Extract the (X, Y) coordinate from the center of the cell holding the provided text.  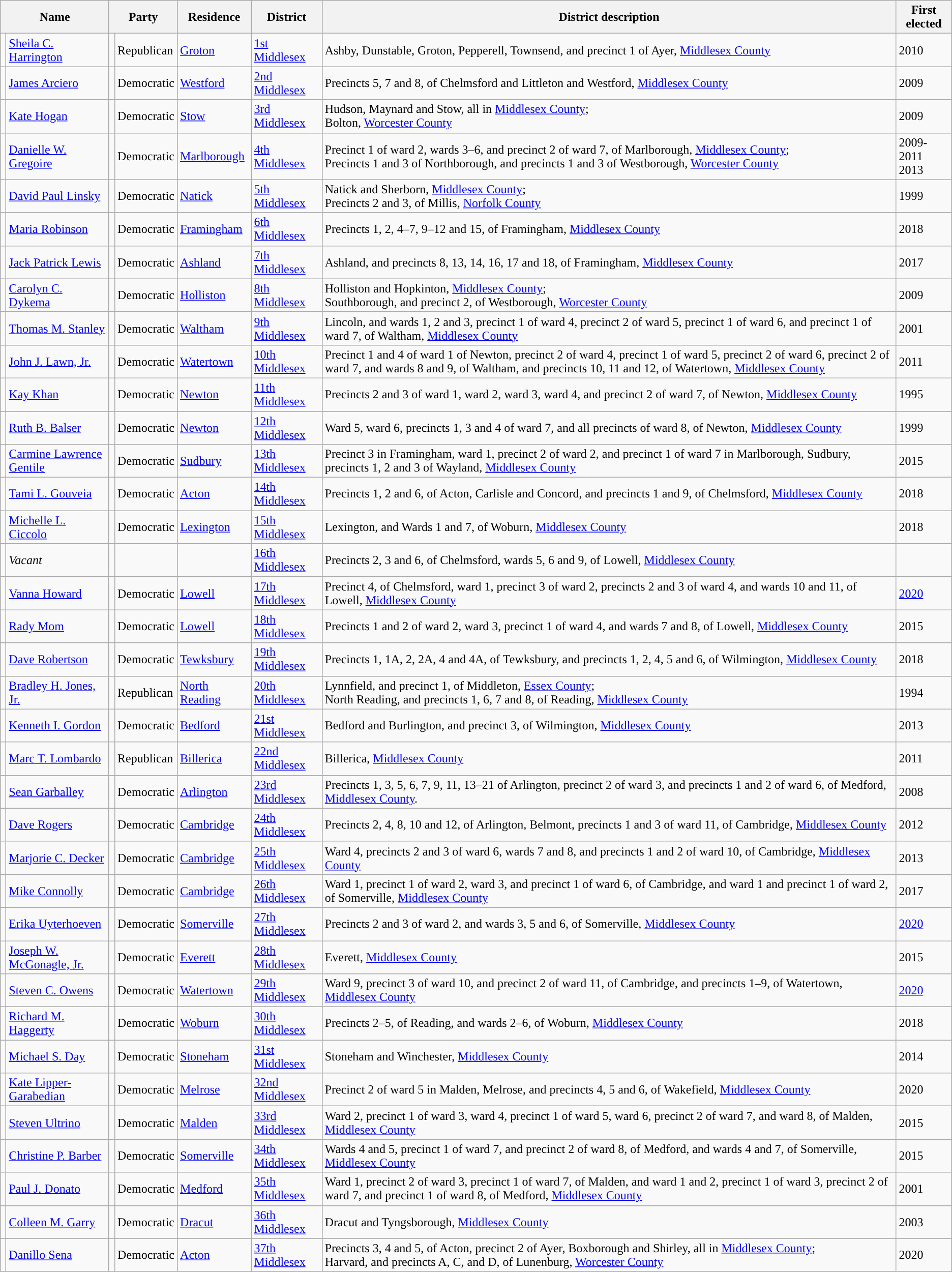
36th Middlesex (287, 1222)
James Arciero (58, 83)
2014 (924, 1057)
Residence (215, 17)
Billerica, Middlesex County (609, 759)
Marjorie C. Decker (58, 857)
Sudbury (215, 461)
Ruth B. Balser (58, 427)
2008 (924, 791)
27th Middlesex (287, 924)
Steven Ultrino (58, 1123)
Carolyn C. Dykema (58, 295)
Carmine Lawrence Gentile (58, 461)
Tewksbury (215, 659)
31st Middlesex (287, 1057)
3rd Middlesex (287, 116)
Natick and Sherborn, Middlesex County;Precincts 2 and 3, of Millis, Norfolk County (609, 196)
Kay Khan (58, 395)
Tami L. Gouveia (58, 494)
Everett, Middlesex County (609, 957)
Wards 4 and 5, precinct 1 of ward 7, and precinct 2 of ward 8, of Medford, and wards 4 and 7, of Somerville, Middlesex County (609, 1156)
Kenneth I. Gordon (58, 725)
Precincts 5, 7 and 8, of Chelmsford and Littleton and Westford, Middlesex County (609, 83)
Stoneham (215, 1057)
20th Middlesex (287, 693)
Melrose (215, 1089)
2010 (924, 50)
Marlborough (215, 156)
Paul J. Donato (58, 1189)
19th Middlesex (287, 659)
8th Middlesex (287, 295)
Sheila C. Harrington (58, 50)
Precinct 4, of Chelmsford, ward 1, precinct 3 of ward 2, precincts 2 and 3 of ward 4, and wards 10 and 11, of Lowell, Middlesex County (609, 593)
Lexington, and Wards 1 and 7, of Woburn, Middlesex County (609, 527)
Precincts 1 and 2 of ward 2, ward 3, precinct 1 of ward 4, and wards 7 and 8, of Lowell, Middlesex County (609, 627)
1st Middlesex (287, 50)
13th Middlesex (287, 461)
Kate Hogan (58, 116)
Everett (215, 957)
Name (55, 17)
30th Middlesex (287, 1023)
Dracut (215, 1222)
28th Middlesex (287, 957)
35th Middlesex (287, 1189)
22nd Middlesex (287, 759)
Thomas M. Stanley (58, 329)
4th Middlesex (287, 156)
Vacant (58, 560)
Colleen M. Garry (58, 1222)
Precincts 1, 2 and 6, of Acton, Carlisle and Concord, and precincts 1 and 9, of Chelmsford, Middlesex County (609, 494)
Ashland, and precincts 8, 13, 14, 16, 17 and 18, of Framingham, Middlesex County (609, 262)
Vanna Howard (58, 593)
Ward 9, precinct 3 of ward 10, and precinct 2 of ward 11, of Cambridge, and precincts 1–9, of Watertown, Middlesex County (609, 991)
2009-2011 2013 (924, 156)
Framingham (215, 229)
2nd Middlesex (287, 83)
Ward 2, precinct 1 of ward 3, ward 4, precinct 1 of ward 5, ward 6, precinct 2 of ward 7, and ward 8, of Malden, Middlesex County (609, 1123)
Ashby, Dunstable, Groton, Pepperell, Townsend, and precinct 1 of Ayer, Middlesex County (609, 50)
1995 (924, 395)
Joseph W. McGonagle, Jr. (58, 957)
Erika Uyterhoeven (58, 924)
Medford (215, 1189)
Richard M. Haggerty (58, 1023)
23rd Middlesex (287, 791)
5th Middlesex (287, 196)
Hudson, Maynard and Stow, all in Middlesex County;Bolton, Worcester County (609, 116)
32nd Middlesex (287, 1089)
Precinct 2 of ward 5 in Malden, Melrose, and precincts 4, 5 and 6, of Wakefield, Middlesex County (609, 1089)
Precincts 2 and 3 of ward 1, ward 2, ward 3, ward 4, and precinct 2 of ward 7, of Newton, Middlesex County (609, 395)
Precincts 1, 3, 5, 6, 7, 9, 11, 13–21 of Arlington, precinct 2 of ward 3, and precincts 1 and 2 of ward 6, of Medford, Middlesex County. (609, 791)
David Paul Linsky (58, 196)
Party (143, 17)
Lynnfield, and precinct 1, of Middleton, Essex County;North Reading, and precincts 1, 6, 7 and 8, of Reading, Middlesex County (609, 693)
21st Middlesex (287, 725)
Ward 4, precincts 2 and 3 of ward 6, wards 7 and 8, and precincts 1 and 2 of ward 10, of Cambridge, Middlesex County (609, 857)
Maria Robinson (58, 229)
Lexington (215, 527)
Holliston (215, 295)
Danielle W. Gregoire (58, 156)
Stoneham and Winchester, Middlesex County (609, 1057)
18th Middlesex (287, 627)
25th Middlesex (287, 857)
34th Middlesex (287, 1156)
Precincts 2, 3 and 6, of Chelmsford, wards 5, 6 and 9, of Lowell, Middlesex County (609, 560)
Precincts 2 and 3 of ward 2, and wards 3, 5 and 6, of Somerville, Middlesex County (609, 924)
2012 (924, 825)
14th Middlesex (287, 494)
Precincts 2–5, of Reading, and wards 2–6, of Woburn, Middlesex County (609, 1023)
Dave Rogers (58, 825)
Mike Connolly (58, 891)
John J. Lawn, Jr. (58, 361)
16th Middlesex (287, 560)
26th Middlesex (287, 891)
24th Middlesex (287, 825)
Holliston and Hopkinton, Middlesex County;Southborough, and precinct 2, of Westborough, Worcester County (609, 295)
Arlington (215, 791)
Jack Patrick Lewis (58, 262)
Billerica (215, 759)
Woburn (215, 1023)
10th Middlesex (287, 361)
17th Middlesex (287, 593)
1994 (924, 693)
11th Middlesex (287, 395)
Rady Mom (58, 627)
12th Middlesex (287, 427)
33rd Middlesex (287, 1123)
Bradley H. Jones, Jr. (58, 693)
9th Middlesex (287, 329)
Malden (215, 1123)
Ward 1, precinct 1 of ward 2, ward 3, and precinct 1 of ward 6, of Cambridge, and ward 1 and precinct 1 of ward 2, of Somerville, Middlesex County (609, 891)
29th Middlesex (287, 991)
15th Middlesex (287, 527)
Precincts 1, 1A, 2, 2A, 4 and 4A, of Tewksbury, and precincts 1, 2, 4, 5 and 6, of Wilmington, Middlesex County (609, 659)
Groton (215, 50)
Bedford and Burlington, and precinct 3, of Wilmington, Middlesex County (609, 725)
Stow (215, 116)
37th Middlesex (287, 1255)
Waltham (215, 329)
Danillo Sena (58, 1255)
Natick (215, 196)
Ward 5, ward 6, precincts 1, 3 and 4 of ward 7, and all precincts of ward 8, of Newton, Middlesex County (609, 427)
North Reading (215, 693)
Kate Lipper-Garabedian (58, 1089)
First elected (924, 17)
Christine P. Barber (58, 1156)
2003 (924, 1222)
7th Middlesex (287, 262)
Bedford (215, 725)
District (287, 17)
District description (609, 17)
Steven C. Owens (58, 991)
Michelle L. Ciccolo (58, 527)
6th Middlesex (287, 229)
Dave Robertson (58, 659)
Sean Garballey (58, 791)
Michael S. Day (58, 1057)
Dracut and Tyngsborough, Middlesex County (609, 1222)
Precincts 1, 2, 4–7, 9–12 and 15, of Framingham, Middlesex County (609, 229)
Precincts 2, 4, 8, 10 and 12, of Arlington, Belmont, precincts 1 and 3 of ward 11, of Cambridge, Middlesex County (609, 825)
Marc T. Lombardo (58, 759)
Ashland (215, 262)
Westford (215, 83)
